Scan for the cell matching the given text and deliver its [X, Y] coordinate at center. 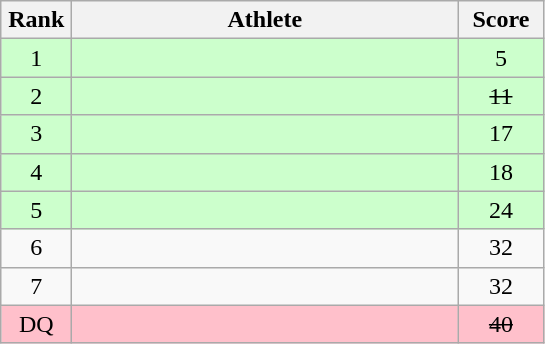
18 [501, 172]
24 [501, 210]
17 [501, 134]
40 [501, 324]
Rank [36, 20]
DQ [36, 324]
Score [501, 20]
Athlete [265, 20]
7 [36, 286]
1 [36, 58]
2 [36, 96]
3 [36, 134]
4 [36, 172]
6 [36, 248]
11 [501, 96]
